Find where the given text appears and provide that cell's center as (X, Y) coordinate. 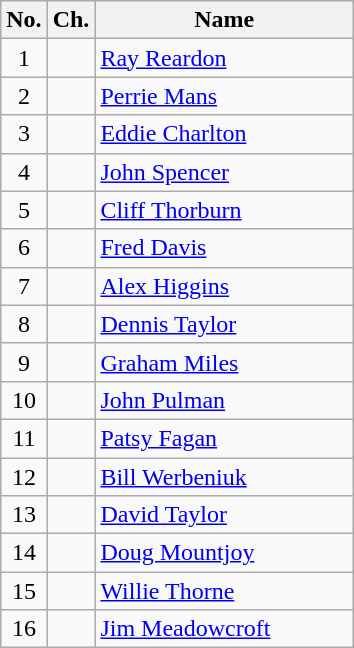
7 (24, 286)
11 (24, 438)
Eddie Charlton (224, 134)
5 (24, 210)
3 (24, 134)
14 (24, 553)
Ray Reardon (224, 58)
15 (24, 591)
Fred Davis (224, 248)
8 (24, 324)
10 (24, 400)
Willie Thorne (224, 591)
Perrie Mans (224, 96)
2 (24, 96)
Jim Meadowcroft (224, 629)
David Taylor (224, 515)
Cliff Thorburn (224, 210)
No. (24, 20)
Dennis Taylor (224, 324)
12 (24, 477)
Ch. (71, 20)
Bill Werbeniuk (224, 477)
1 (24, 58)
Patsy Fagan (224, 438)
John Pulman (224, 400)
Name (224, 20)
Graham Miles (224, 362)
9 (24, 362)
John Spencer (224, 172)
4 (24, 172)
6 (24, 248)
13 (24, 515)
16 (24, 629)
Doug Mountjoy (224, 553)
Alex Higgins (224, 286)
